Locate the cell with the specified text and output its [X, Y] center coordinate. 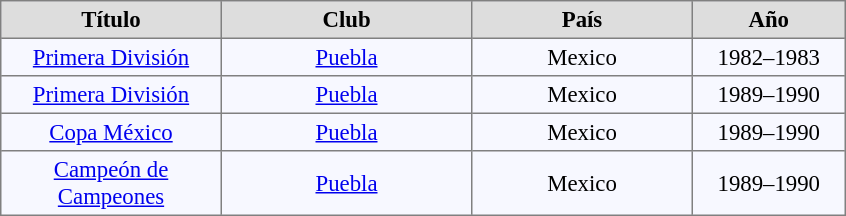
Copa México [111, 132]
Título [111, 20]
Campeón de Campeones [111, 183]
Club [346, 20]
País [582, 20]
1982–1983 [768, 57]
Año [768, 20]
